Return [X, Y] of the center of cell containing provided text 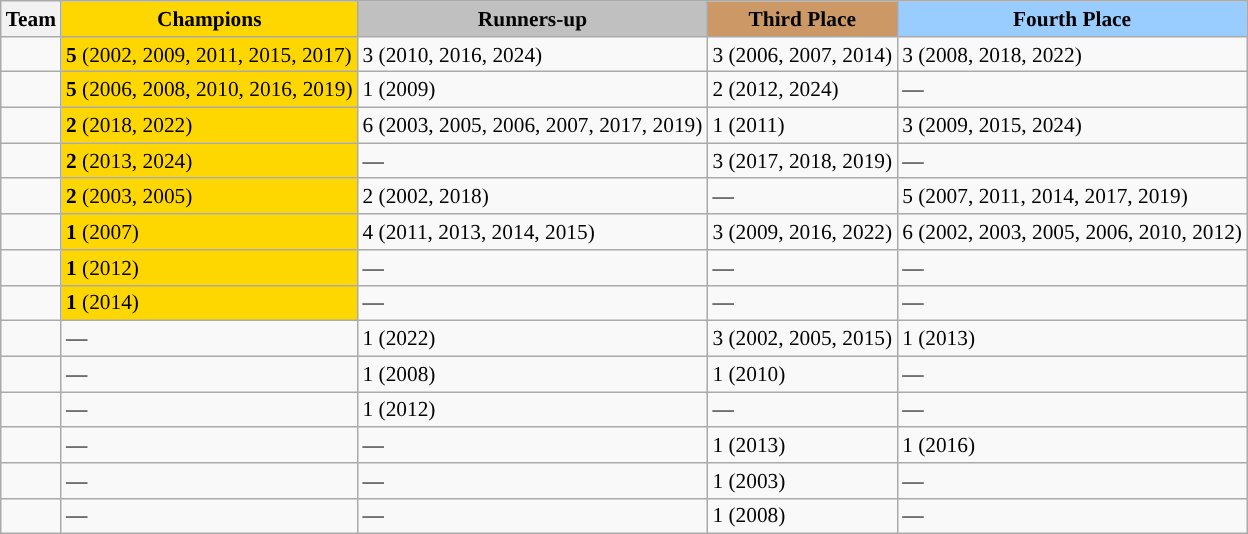
1 (2003) [802, 481]
2 (2013, 2024) [210, 161]
1 (2010) [802, 374]
6 (2003, 2005, 2006, 2007, 2017, 2019) [533, 126]
6 (2002, 2003, 2005, 2006, 2010, 2012) [1072, 232]
2 (2003, 2005) [210, 197]
Third Place [802, 19]
Fourth Place [1072, 19]
3 (2006, 2007, 2014) [802, 55]
3 (2009, 2016, 2022) [802, 232]
1 (2011) [802, 126]
1 (2009) [533, 90]
Team [31, 19]
5 (2002, 2009, 2011, 2015, 2017) [210, 55]
1 (2022) [533, 339]
2 (2012, 2024) [802, 90]
Champions [210, 19]
1 (2007) [210, 232]
3 (2008, 2018, 2022) [1072, 55]
1 (2016) [1072, 445]
3 (2009, 2015, 2024) [1072, 126]
3 (2017, 2018, 2019) [802, 161]
2 (2018, 2022) [210, 126]
1 (2014) [210, 303]
3 (2010, 2016, 2024) [533, 55]
2 (2002, 2018) [533, 197]
5 (2006, 2008, 2010, 2016, 2019) [210, 90]
3 (2002, 2005, 2015) [802, 339]
4 (2011, 2013, 2014, 2015) [533, 232]
Runners-up [533, 19]
5 (2007, 2011, 2014, 2017, 2019) [1072, 197]
